Determine the [x, y] coordinate at the center of the cell enclosing the given text.  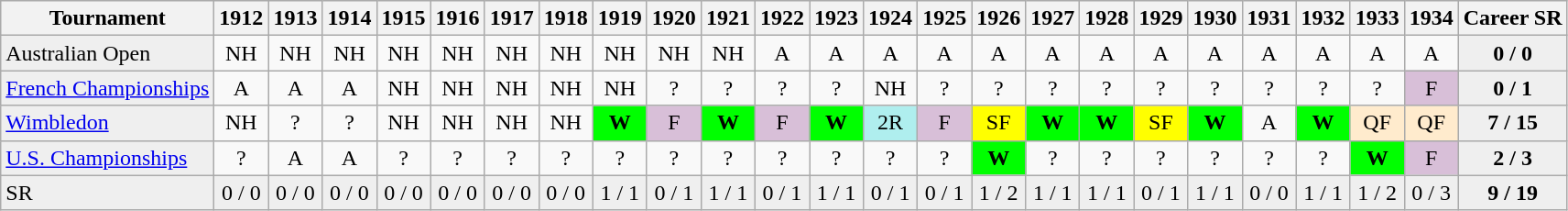
0 / 3 [1431, 193]
2R [890, 123]
1917 [511, 18]
1930 [1214, 18]
1919 [619, 18]
1918 [566, 18]
French Championships [108, 88]
1928 [1106, 18]
1914 [350, 18]
SR [108, 193]
1923 [837, 18]
U.S. Championships [108, 158]
1926 [998, 18]
1915 [403, 18]
1929 [1161, 18]
Career SR [1513, 18]
1931 [1269, 18]
1927 [1053, 18]
7 / 15 [1513, 123]
Tournament [108, 18]
1934 [1431, 18]
1924 [890, 18]
1921 [727, 18]
1922 [782, 18]
2 / 3 [1513, 158]
1913 [295, 18]
1925 [945, 18]
1932 [1323, 18]
1920 [674, 18]
1912 [242, 18]
1916 [458, 18]
9 / 19 [1513, 193]
Australian Open [108, 53]
1933 [1377, 18]
Wimbledon [108, 123]
